Return the (x, y) coordinate for the center point of the cell that contains the specified text.  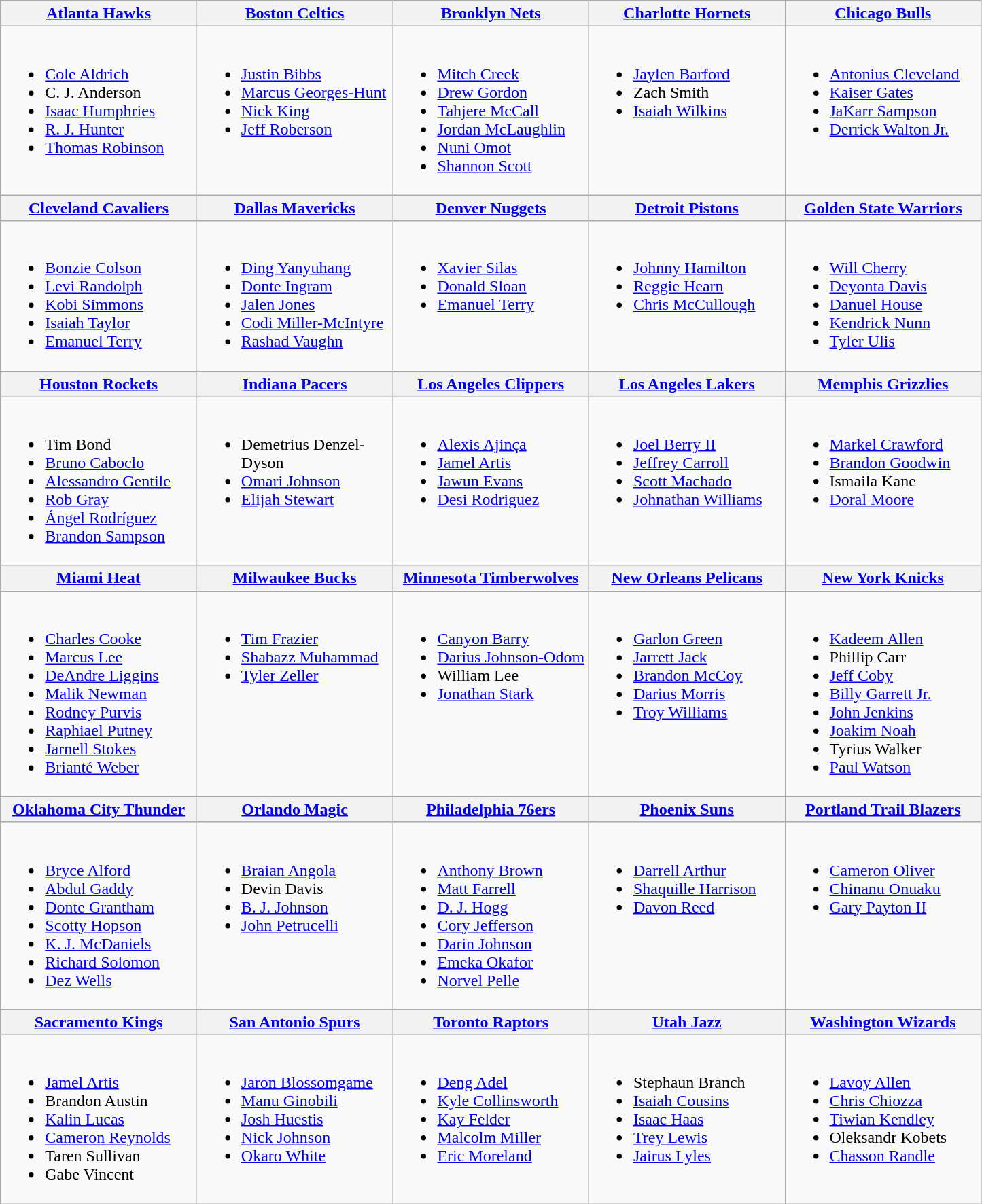
Boston Celtics (295, 14)
Charlotte Hornets (686, 14)
Johnny HamiltonReggie HearnChris McCullough (686, 296)
Atlanta Hawks (99, 14)
Orlando Magic (295, 809)
Los Angeles Lakers (686, 384)
Joel Berry IIJeffrey CarrollScott MachadoJohnathan Williams (686, 481)
Milwaukee Bucks (295, 578)
Mitch CreekDrew GordonTahjere McCallJordan McLaughlinNuni OmotShannon Scott (491, 111)
Sacramento Kings (99, 1022)
Canyon BarryDarius Johnson-OdomWilliam LeeJonathan Stark (491, 694)
Jamel ArtisBrandon AustinKalin LucasCameron ReynoldsTaren SullivanGabe Vincent (99, 1119)
Lavoy AllenChris ChiozzaTiwian KendleyOleksandr KobetsChasson Randle (883, 1119)
Antonius ClevelandKaiser GatesJaKarr SampsonDerrick Walton Jr. (883, 111)
Cameron OliverChinanu OnuakuGary Payton II (883, 916)
Minnesota Timberwolves (491, 578)
Jaron BlossomgameManu GinobiliJosh HuestisNick JohnsonOkaro White (295, 1119)
Golden State Warriors (883, 208)
Toronto Raptors (491, 1022)
Indiana Pacers (295, 384)
Markel CrawfordBrandon GoodwinIsmaila KaneDoral Moore (883, 481)
Jaylen BarfordZach SmithIsaiah Wilkins (686, 111)
New Orleans Pelicans (686, 578)
Kadeem AllenPhillip CarrJeff CobyBilly Garrett Jr.John JenkinsJoakim NoahTyrius WalkerPaul Watson (883, 694)
Darrell ArthurShaquille HarrisonDavon Reed (686, 916)
Bryce AlfordAbdul GaddyDonte GranthamScotty HopsonK. J. McDanielsRichard SolomonDez Wells (99, 916)
Ding YanyuhangDonte IngramJalen JonesCodi Miller-McIntyreRashad Vaughn (295, 296)
Dallas Mavericks (295, 208)
Portland Trail Blazers (883, 809)
Houston Rockets (99, 384)
Tim FrazierShabazz MuhammadTyler Zeller (295, 694)
Memphis Grizzlies (883, 384)
Utah Jazz (686, 1022)
Chicago Bulls (883, 14)
Tim BondBruno CabocloAlessandro GentileRob GrayÁngel RodríguezBrandon Sampson (99, 481)
Will CherryDeyonta DavisDanuel HouseKendrick NunnTyler Ulis (883, 296)
Alexis AjinçaJamel ArtisJawun EvansDesi Rodriguez (491, 481)
San Antonio Spurs (295, 1022)
Charles CookeMarcus LeeDeAndre LigginsMalik NewmanRodney PurvisRaphiael PutneyJarnell StokesBrianté Weber (99, 694)
Cleveland Cavaliers (99, 208)
Cole AldrichC. J. AndersonIsaac HumphriesR. J. HunterThomas Robinson (99, 111)
Deng AdelKyle CollinsworthKay FelderMalcolm MillerEric Moreland (491, 1119)
Braian AngolaDevin DavisB. J. JohnsonJohn Petrucelli (295, 916)
Justin BibbsMarcus Georges-HuntNick KingJeff Roberson (295, 111)
Phoenix Suns (686, 809)
Detroit Pistons (686, 208)
Garlon GreenJarrett JackBrandon McCoyDarius MorrisTroy Williams (686, 694)
Anthony BrownMatt FarrellD. J. HoggCory JeffersonDarin JohnsonEmeka OkaforNorvel Pelle (491, 916)
Stephaun BranchIsaiah CousinsIsaac HaasTrey LewisJairus Lyles (686, 1119)
Philadelphia 76ers (491, 809)
Oklahoma City Thunder (99, 809)
Brooklyn Nets (491, 14)
Xavier SilasDonald SloanEmanuel Terry (491, 296)
Washington Wizards (883, 1022)
Bonzie ColsonLevi RandolphKobi SimmonsIsaiah TaylorEmanuel Terry (99, 296)
Miami Heat (99, 578)
Denver Nuggets (491, 208)
Demetrius Denzel-DysonOmari JohnsonElijah Stewart (295, 481)
New York Knicks (883, 578)
Los Angeles Clippers (491, 384)
